Extract the [X, Y] coordinate from the center of the cell holding the provided text.  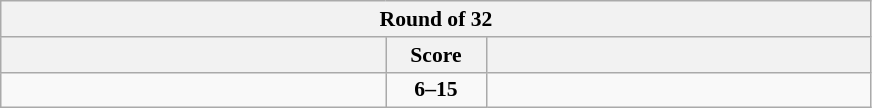
6–15 [436, 90]
Score [436, 55]
Round of 32 [436, 19]
